Scan for the cell matching the given text and deliver its [x, y] coordinate at center. 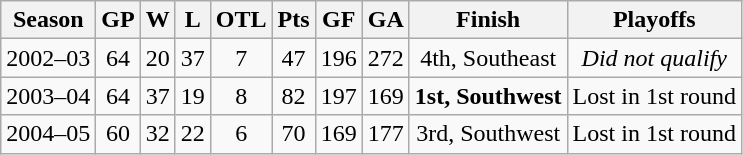
4th, Southeast [488, 58]
70 [294, 134]
196 [338, 58]
19 [192, 96]
47 [294, 58]
22 [192, 134]
W [158, 20]
8 [241, 96]
OTL [241, 20]
2004–05 [48, 134]
Pts [294, 20]
60 [118, 134]
6 [241, 134]
GP [118, 20]
Did not qualify [654, 58]
1st, Southwest [488, 96]
272 [386, 58]
GA [386, 20]
2002–03 [48, 58]
Finish [488, 20]
7 [241, 58]
82 [294, 96]
197 [338, 96]
20 [158, 58]
GF [338, 20]
Playoffs [654, 20]
L [192, 20]
177 [386, 134]
32 [158, 134]
2003–04 [48, 96]
3rd, Southwest [488, 134]
Season [48, 20]
